For the text-containing cell, return its midpoint in [x, y] coordinate format. 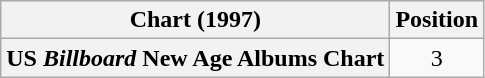
Position [437, 20]
3 [437, 58]
Chart (1997) [196, 20]
US Billboard New Age Albums Chart [196, 58]
